Search for the cell housing the specified text and yield its [X, Y] center coordinate. 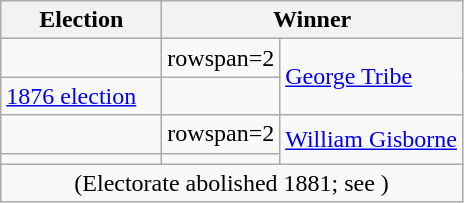
Winner [312, 20]
Election [82, 20]
1876 election [82, 96]
(Electorate abolished 1881; see ) [232, 183]
William Gisborne [372, 140]
George Tribe [372, 77]
